Search for the cell housing the specified text and yield its [X, Y] center coordinate. 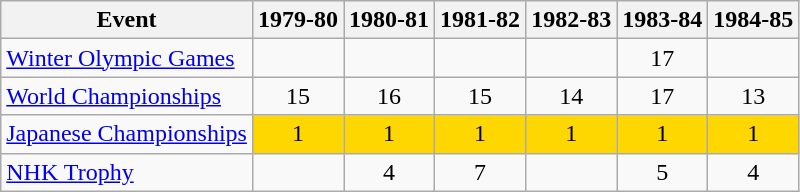
1982-83 [572, 20]
NHK Trophy [127, 172]
1983-84 [662, 20]
Event [127, 20]
13 [754, 96]
5 [662, 172]
7 [480, 172]
1980-81 [390, 20]
Japanese Championships [127, 134]
1981-82 [480, 20]
1979-80 [298, 20]
14 [572, 96]
16 [390, 96]
World Championships [127, 96]
Winter Olympic Games [127, 58]
1984-85 [754, 20]
